Detect which cell encompasses the target text, then output its [x, y] center coordinate. 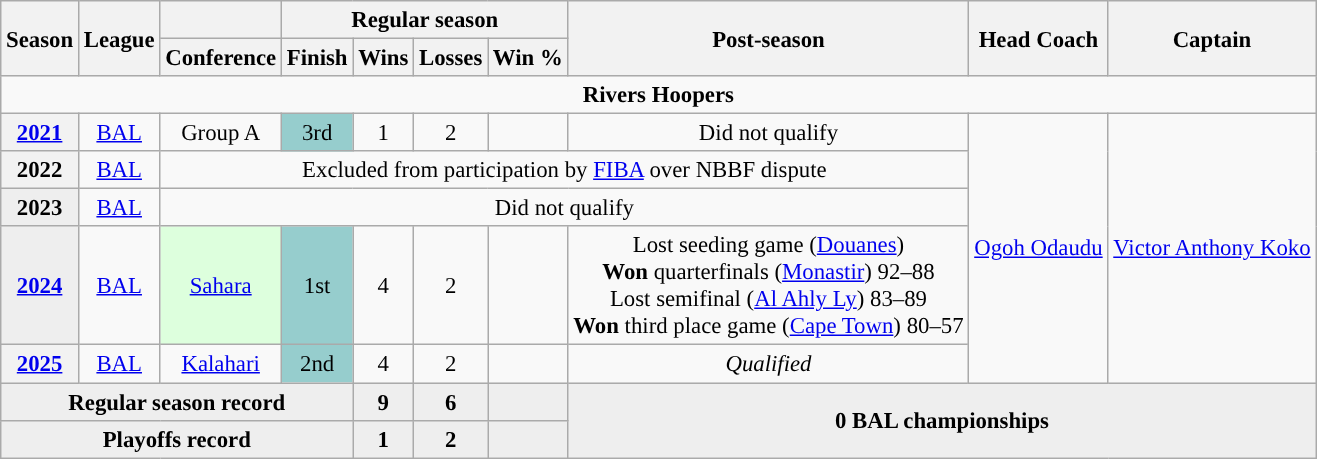
1st [316, 286]
Wins [384, 58]
Group A [221, 133]
Ogoh Odaudu [1038, 248]
Excluded from participation by FIBA over NBBF dispute [564, 170]
2022 [40, 170]
Head Coach [1038, 38]
Lost seeding game (Douanes)Won quarterfinals (Monastir) 92–88Lost semifinal (Al Ahly Ly) 83–89Won third place game (Cape Town) 80–57 [768, 286]
Regular season [424, 20]
Victor Anthony Koko [1212, 248]
0 BAL championships [942, 420]
Sahara [221, 286]
2025 [40, 364]
Conference [221, 58]
Playoffs record [177, 439]
6 [451, 402]
Win % [528, 58]
2024 [40, 286]
Kalahari [221, 364]
Qualified [768, 364]
Captain [1212, 38]
Finish [316, 58]
9 [384, 402]
3rd [316, 133]
Regular season record [177, 402]
Season [40, 38]
Post-season [768, 38]
Rivers Hoopers [658, 95]
2021 [40, 133]
Losses [451, 58]
League [118, 38]
2023 [40, 208]
2nd [316, 364]
